Return the [X, Y] coordinate for the center point of the cell that contains the specified text.  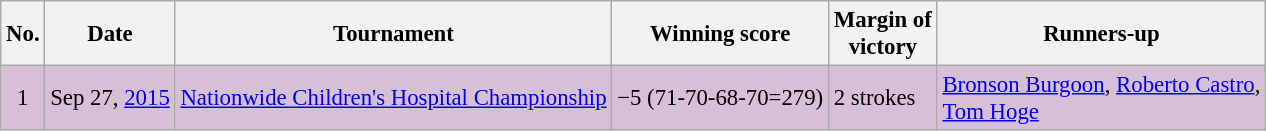
Nationwide Children's Hospital Championship [394, 98]
1 [23, 98]
No. [23, 34]
2 strokes [882, 98]
Bronson Burgoon, Roberto Castro, Tom Hoge [1101, 98]
Date [110, 34]
−5 (71-70-68-70=279) [720, 98]
Sep 27, 2015 [110, 98]
Margin ofvictory [882, 34]
Runners-up [1101, 34]
Tournament [394, 34]
Winning score [720, 34]
